Provide the [X, Y] coordinate of the cell's center where the given text is located.  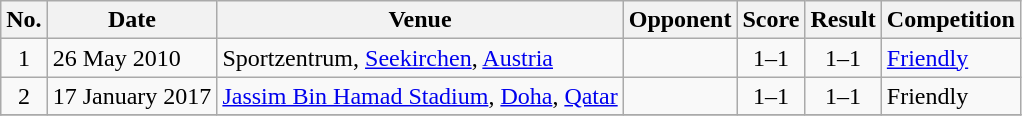
Score [771, 20]
No. [24, 20]
17 January 2017 [132, 96]
Venue [420, 20]
Opponent [680, 20]
Competition [950, 20]
2 [24, 96]
Result [843, 20]
Sportzentrum, Seekirchen, Austria [420, 58]
Jassim Bin Hamad Stadium, Doha, Qatar [420, 96]
Date [132, 20]
26 May 2010 [132, 58]
1 [24, 58]
